Search for the cell housing the specified text and yield its [x, y] center coordinate. 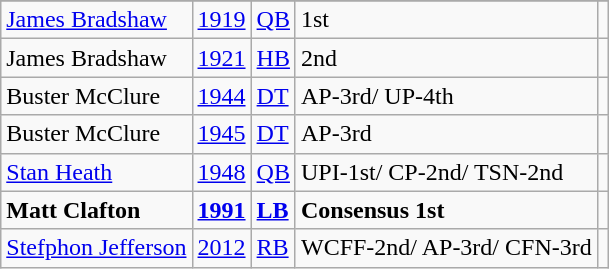
2nd [446, 58]
Stan Heath [96, 172]
1991 [222, 210]
AP-3rd/ UP-4th [446, 96]
LB [273, 210]
Matt Clafton [96, 210]
1921 [222, 58]
HB [273, 58]
WCFF-2nd/ AP-3rd/ CFN-3rd [446, 248]
UPI-1st/ CP-2nd/ TSN-2nd [446, 172]
Consensus 1st [446, 210]
1919 [222, 20]
1st [446, 20]
Stefphon Jefferson [96, 248]
RB [273, 248]
1945 [222, 134]
1944 [222, 96]
1948 [222, 172]
2012 [222, 248]
AP-3rd [446, 134]
